Extract the (X, Y) coordinate from the center of the cell holding the provided text.  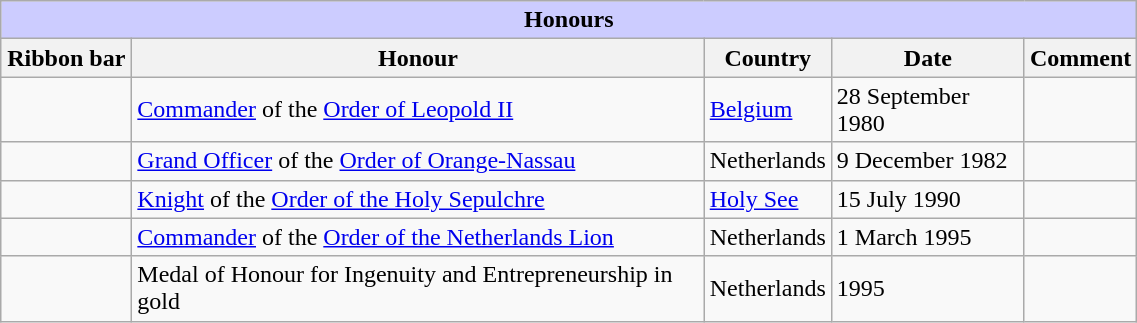
Date (928, 58)
1995 (928, 288)
Grand Officer of the Order of Orange-Nassau (418, 161)
Knight of the Order of the Holy Sepulchre (418, 199)
1 March 1995 (928, 237)
Holy See (768, 199)
Commander of the Order of the Netherlands Lion (418, 237)
28 September 1980 (928, 110)
Belgium (768, 110)
Commander of the Order of Leopold II (418, 110)
Medal of Honour for Ingenuity and Entrepreneurship in gold (418, 288)
15 July 1990 (928, 199)
Comment (1080, 58)
Ribbon bar (66, 58)
Honours (569, 20)
9 December 1982 (928, 161)
Honour (418, 58)
Country (768, 58)
